From the cell containing the given text, extract its center point as (X, Y) coordinate. 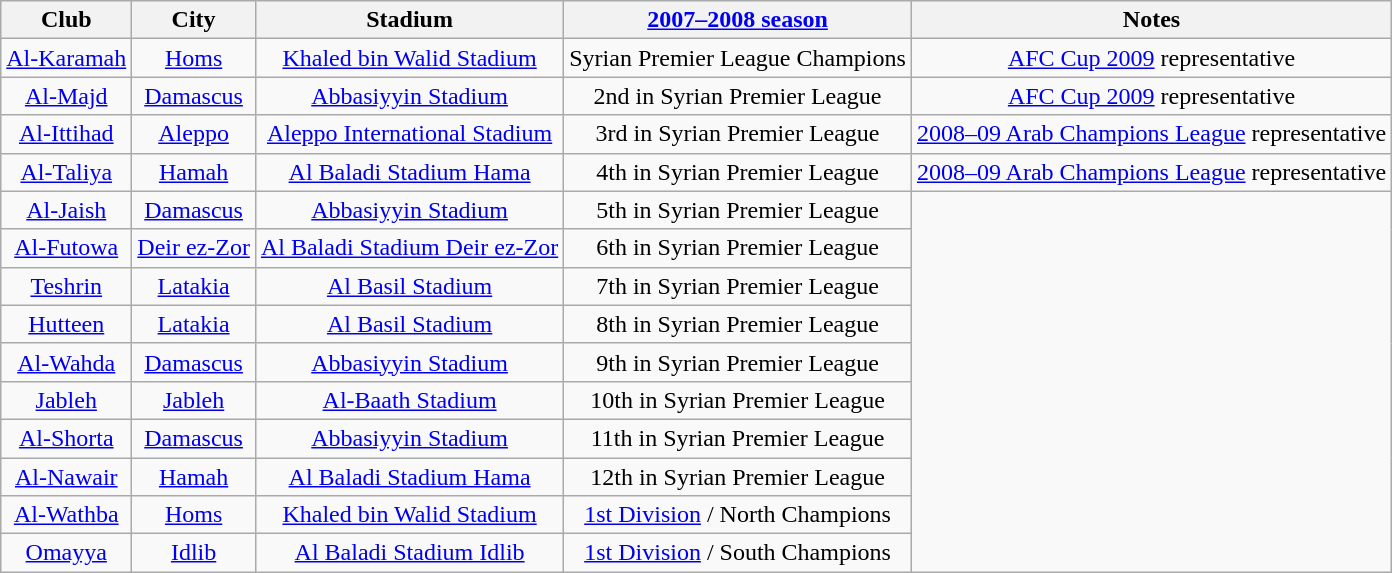
2nd in Syrian Premier League (738, 96)
Al-Nawair (66, 477)
Al Baladi Stadium Deir ez-Zor (409, 248)
Al-Baath Stadium (409, 400)
5th in Syrian Premier League (738, 210)
7th in Syrian Premier League (738, 286)
Hutteen (66, 324)
Deir ez-Zor (194, 248)
Stadium (409, 20)
Syrian Premier League Champions (738, 58)
Al-Shorta (66, 438)
Al-Futowa (66, 248)
12th in Syrian Premier League (738, 477)
9th in Syrian Premier League (738, 362)
1st Division / North Champions (738, 515)
8th in Syrian Premier League (738, 324)
Club (66, 20)
1st Division / South Champions (738, 553)
Omayya (66, 553)
10th in Syrian Premier League (738, 400)
Al-Jaish (66, 210)
Al-Ittihad (66, 134)
Al Baladi Stadium Idlib (409, 553)
City (194, 20)
Aleppo International Stadium (409, 134)
Al-Wathba (66, 515)
3rd in Syrian Premier League (738, 134)
Al-Karamah (66, 58)
Idlib (194, 553)
Teshrin (66, 286)
4th in Syrian Premier League (738, 172)
6th in Syrian Premier League (738, 248)
Notes (1151, 20)
11th in Syrian Premier League (738, 438)
Aleppo (194, 134)
Al-Majd (66, 96)
Al-Taliya (66, 172)
Al-Wahda (66, 362)
2007–2008 season (738, 20)
